Find where the given text appears and provide that cell's center as [X, Y] coordinate. 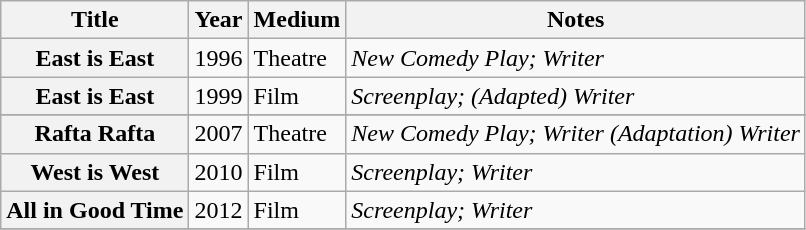
Medium [297, 20]
Notes [576, 20]
New Comedy Play; Writer [576, 58]
West is West [95, 172]
2012 [218, 210]
New Comedy Play; Writer (Adaptation) Writer [576, 134]
Rafta Rafta [95, 134]
2007 [218, 134]
1999 [218, 96]
2010 [218, 172]
1996 [218, 58]
Screenplay; (Adapted) Writer [576, 96]
Year [218, 20]
Title [95, 20]
All in Good Time [95, 210]
